Provide the (X, Y) coordinate of the cell's center where the given text is located.  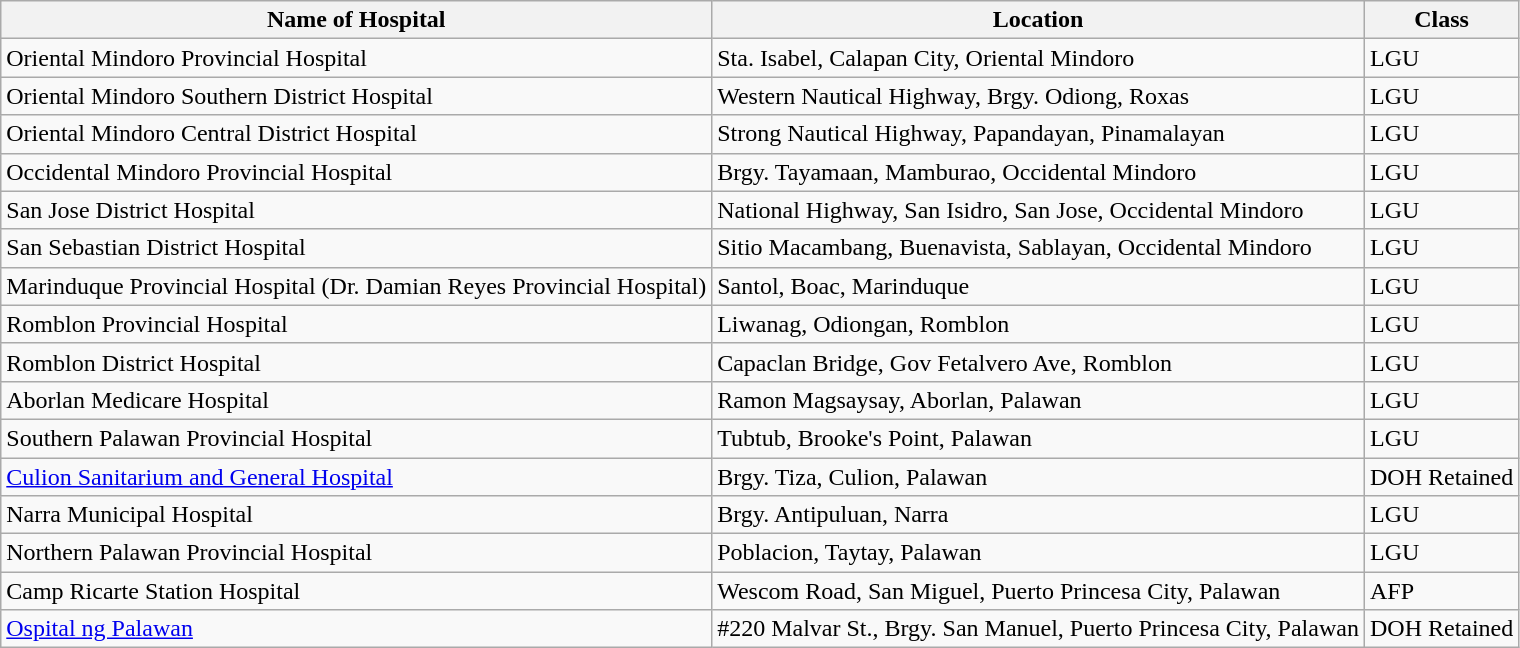
Name of Hospital (356, 20)
Marinduque Provincial Hospital (Dr. Damian Reyes Provincial Hospital) (356, 286)
Western Nautical Highway, Brgy. Odiong, Roxas (1038, 96)
San Jose District Hospital (356, 210)
Brgy. Antipuluan, Narra (1038, 515)
Location (1038, 20)
Poblacion, Taytay, Palawan (1038, 553)
Capaclan Bridge, Gov Fetalvero Ave, Romblon (1038, 362)
Oriental Mindoro Central District Hospital (356, 134)
Occidental Mindoro Provincial Hospital (356, 172)
Camp Ricarte Station Hospital (356, 591)
#220 Malvar St., Brgy. San Manuel, Puerto Princesa City, Palawan (1038, 629)
Romblon Provincial Hospital (356, 324)
Narra Municipal Hospital (356, 515)
Sta. Isabel, Calapan City, Oriental Mindoro (1038, 58)
Aborlan Medicare Hospital (356, 400)
Northern Palawan Provincial Hospital (356, 553)
San Sebastian District Hospital (356, 248)
Ospital ng Palawan (356, 629)
Oriental Mindoro Provincial Hospital (356, 58)
Culion Sanitarium and General Hospital (356, 477)
Romblon District Hospital (356, 362)
Tubtub, Brooke's Point, Palawan (1038, 438)
Class (1441, 20)
National Highway, San Isidro, San Jose, Occidental Mindoro (1038, 210)
Southern Palawan Provincial Hospital (356, 438)
Sitio Macambang, Buenavista, Sablayan, Occidental Mindoro (1038, 248)
Liwanag, Odiongan, Romblon (1038, 324)
Santol, Boac, Marinduque (1038, 286)
Ramon Magsaysay, Aborlan, Palawan (1038, 400)
Brgy. Tayamaan, Mamburao, Occidental Mindoro (1038, 172)
Brgy. Tiza, Culion, Palawan (1038, 477)
Oriental Mindoro Southern District Hospital (356, 96)
Strong Nautical Highway, Papandayan, Pinamalayan (1038, 134)
AFP (1441, 591)
Wescom Road, San Miguel, Puerto Princesa City, Palawan (1038, 591)
